Return [x, y] of the center of cell containing provided text 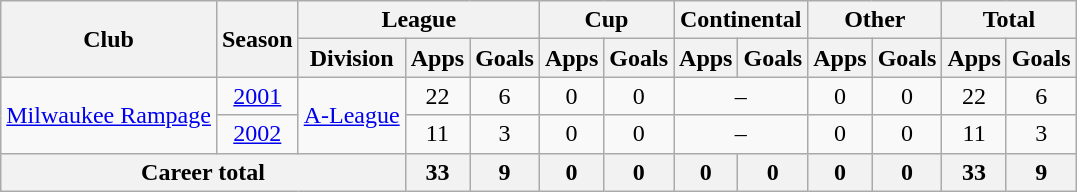
Cup [606, 20]
League [418, 20]
Club [109, 39]
Division [352, 58]
Continental [741, 20]
A-League [352, 115]
Milwaukee Rampage [109, 115]
Total [1009, 20]
Season [257, 39]
Career total [203, 172]
Other [875, 20]
2001 [257, 96]
2002 [257, 134]
